Search for the cell housing the specified text and yield its [X, Y] center coordinate. 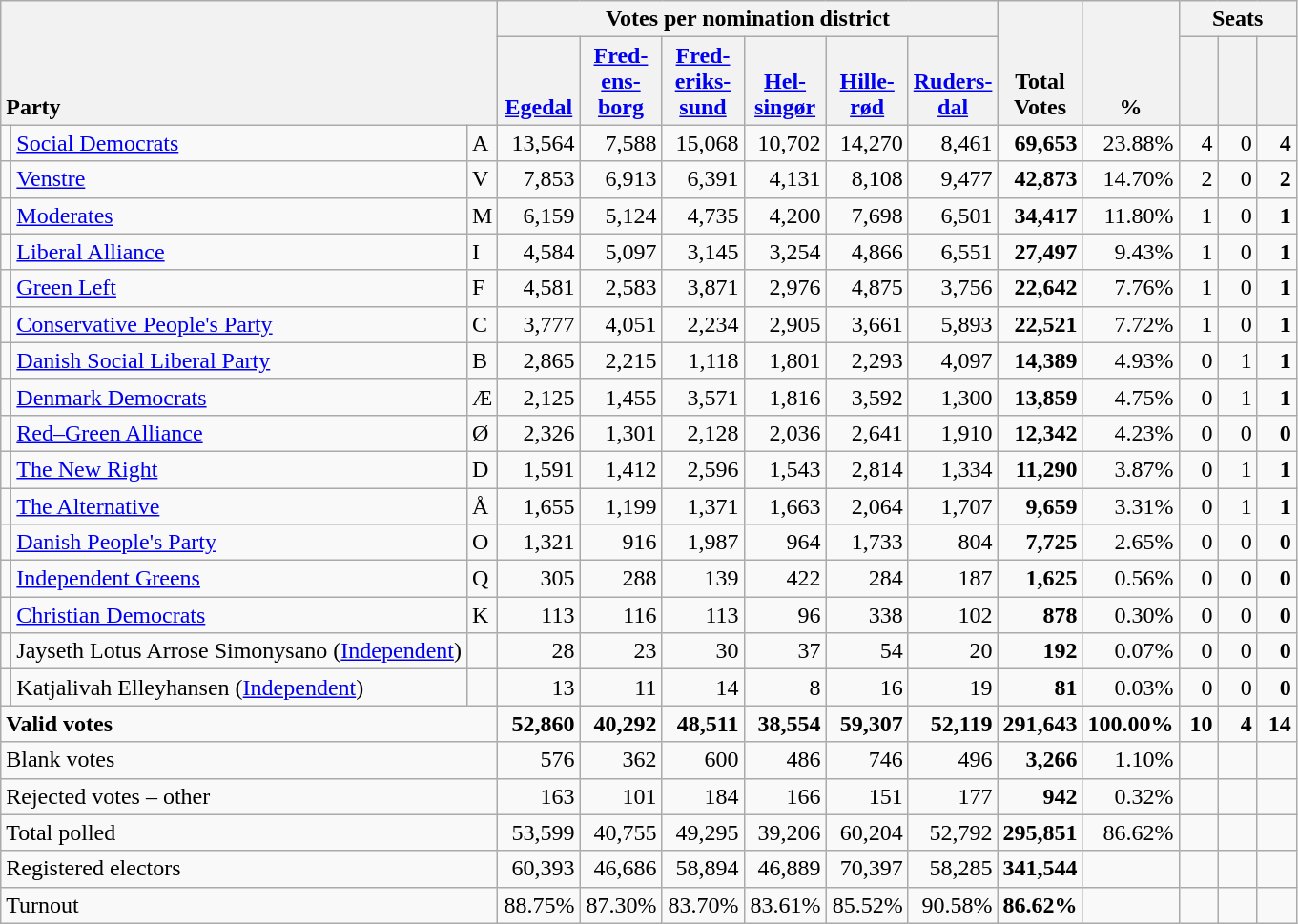
Christian Democrats [239, 615]
576 [539, 760]
Q [482, 579]
7,853 [539, 179]
14,270 [867, 143]
11 [621, 688]
40,755 [621, 832]
59,307 [867, 724]
916 [621, 543]
Hel- singør [785, 81]
0.56% [1131, 579]
27,497 [1040, 252]
4,581 [539, 288]
Denmark Democrats [239, 397]
Social Democrats [239, 143]
46,686 [621, 869]
Venstre [239, 179]
4.75% [1131, 397]
Fred- ens- borg [621, 81]
Registered electors [250, 869]
496 [953, 760]
39,206 [785, 832]
288 [621, 579]
5,893 [953, 324]
Independent Greens [239, 579]
2,128 [703, 433]
10,702 [785, 143]
2,905 [785, 324]
8,461 [953, 143]
Green Left [239, 288]
192 [1040, 651]
7,588 [621, 143]
486 [785, 760]
12,342 [1040, 433]
A [482, 143]
166 [785, 796]
6,551 [953, 252]
1,199 [621, 506]
V [482, 179]
3.87% [1131, 469]
4,875 [867, 288]
83.70% [703, 905]
2,976 [785, 288]
37 [785, 651]
0.32% [1131, 796]
295,851 [1040, 832]
4,584 [539, 252]
52,860 [539, 724]
81 [1040, 688]
49,295 [703, 832]
5,097 [621, 252]
11.80% [1131, 216]
878 [1040, 615]
19 [953, 688]
15,068 [703, 143]
1,801 [785, 360]
291,643 [1040, 724]
Egedal [539, 81]
Fred- eriks- sund [703, 81]
Conservative People's Party [239, 324]
804 [953, 543]
11,290 [1040, 469]
Å [482, 506]
13,859 [1040, 397]
58,285 [953, 869]
3,777 [539, 324]
13,564 [539, 143]
Total polled [250, 832]
7,698 [867, 216]
100.00% [1131, 724]
I [482, 252]
6,391 [703, 179]
52,792 [953, 832]
O [482, 543]
6,159 [539, 216]
2,293 [867, 360]
2,234 [703, 324]
60,393 [539, 869]
1,455 [621, 397]
Red–Green Alliance [239, 433]
2,215 [621, 360]
4.23% [1131, 433]
4,200 [785, 216]
1,625 [1040, 579]
1.10% [1131, 760]
3,661 [867, 324]
4,051 [621, 324]
1,655 [539, 506]
116 [621, 615]
10 [1198, 724]
9.43% [1131, 252]
1,412 [621, 469]
23 [621, 651]
14.70% [1131, 179]
362 [621, 760]
1,733 [867, 543]
0.07% [1131, 651]
Votes per nomination district [748, 19]
The New Right [239, 469]
60,204 [867, 832]
Ø [482, 433]
338 [867, 615]
1,816 [785, 397]
2,583 [621, 288]
187 [953, 579]
341,544 [1040, 869]
101 [621, 796]
3.31% [1131, 506]
Seats [1238, 19]
9,659 [1040, 506]
4,131 [785, 179]
1,591 [539, 469]
Danish People's Party [239, 543]
0.03% [1131, 688]
Æ [482, 397]
54 [867, 651]
13 [539, 688]
88.75% [539, 905]
7,725 [1040, 543]
102 [953, 615]
D [482, 469]
14,389 [1040, 360]
30 [703, 651]
42,873 [1040, 179]
70,397 [867, 869]
7.76% [1131, 288]
16 [867, 688]
4,866 [867, 252]
2,814 [867, 469]
1,910 [953, 433]
C [482, 324]
K [482, 615]
964 [785, 543]
2,641 [867, 433]
3,266 [1040, 760]
28 [539, 651]
6,501 [953, 216]
38,554 [785, 724]
1,334 [953, 469]
2.65% [1131, 543]
4.93% [1131, 360]
Turnout [250, 905]
Jayseth Lotus Arrose Simonysano (Independent) [239, 651]
96 [785, 615]
B [482, 360]
942 [1040, 796]
8 [785, 688]
Rejected votes – other [250, 796]
4,097 [953, 360]
422 [785, 579]
305 [539, 579]
Moderates [239, 216]
Danish Social Liberal Party [239, 360]
2,036 [785, 433]
3,254 [785, 252]
3,571 [703, 397]
3,756 [953, 288]
7.72% [1131, 324]
Party [250, 63]
87.30% [621, 905]
Liberal Alliance [239, 252]
1,321 [539, 543]
22,642 [1040, 288]
284 [867, 579]
% [1131, 63]
53,599 [539, 832]
0.30% [1131, 615]
2,064 [867, 506]
34,417 [1040, 216]
48,511 [703, 724]
746 [867, 760]
46,889 [785, 869]
The Alternative [239, 506]
1,987 [703, 543]
184 [703, 796]
69,653 [1040, 143]
163 [539, 796]
40,292 [621, 724]
Hille- rød [867, 81]
83.61% [785, 905]
1,707 [953, 506]
3,145 [703, 252]
1,543 [785, 469]
6,913 [621, 179]
2,865 [539, 360]
90.58% [953, 905]
139 [703, 579]
2,596 [703, 469]
9,477 [953, 179]
Ruders- dal [953, 81]
1,301 [621, 433]
20 [953, 651]
23.88% [1131, 143]
151 [867, 796]
52,119 [953, 724]
Blank votes [250, 760]
2,326 [539, 433]
1,118 [703, 360]
58,894 [703, 869]
600 [703, 760]
2,125 [539, 397]
85.52% [867, 905]
1,663 [785, 506]
3,871 [703, 288]
5,124 [621, 216]
F [482, 288]
1,300 [953, 397]
Valid votes [250, 724]
3,592 [867, 397]
Total Votes [1040, 63]
177 [953, 796]
4,735 [703, 216]
22,521 [1040, 324]
8,108 [867, 179]
1,371 [703, 506]
Katjalivah Elleyhansen (Independent) [239, 688]
M [482, 216]
